Search for the cell housing the specified text and yield its (X, Y) center coordinate. 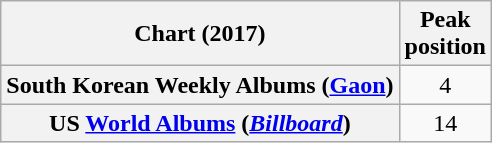
Peakposition (445, 34)
4 (445, 85)
US World Albums (Billboard) (200, 123)
South Korean Weekly Albums (Gaon) (200, 85)
14 (445, 123)
Chart (2017) (200, 34)
